Pinpoint the cell where the given text exists, returning its (x, y) midpoint coordinate. 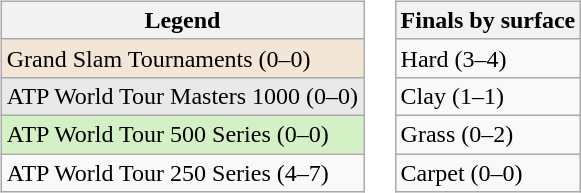
Finals by surface (488, 20)
Grand Slam Tournaments (0–0) (182, 58)
Grass (0–2) (488, 134)
Clay (1–1) (488, 96)
ATP World Tour 250 Series (4–7) (182, 173)
Legend (182, 20)
Hard (3–4) (488, 58)
ATP World Tour Masters 1000 (0–0) (182, 96)
ATP World Tour 500 Series (0–0) (182, 134)
Carpet (0–0) (488, 173)
